Search for the cell housing the specified text and yield its [x, y] center coordinate. 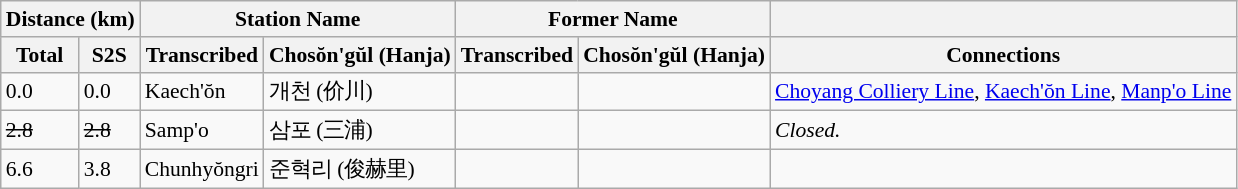
3.8 [110, 170]
S2S [110, 55]
Station Name [298, 19]
Connections [1003, 55]
6.6 [40, 170]
준혁리 (俊赫里) [360, 170]
Choyang Colliery Line, Kaech'ŏn Line, Manp'o Line [1003, 92]
Chunhyŏngri [202, 170]
Total [40, 55]
삼포 (三浦) [360, 130]
Former Name [613, 19]
개천 (价川) [360, 92]
Samp'o [202, 130]
Closed. [1003, 130]
Kaech'ŏn [202, 92]
Distance (km) [70, 19]
